Pinpoint the cell where the given text exists, returning its (x, y) midpoint coordinate. 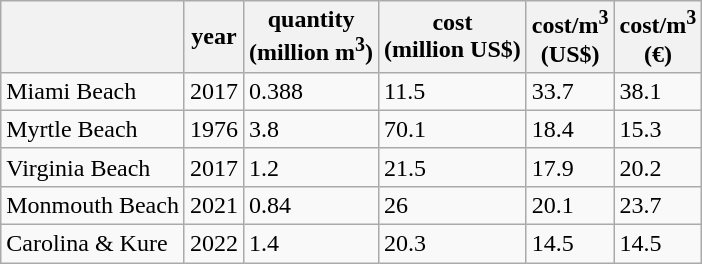
18.4 (570, 129)
38.1 (658, 91)
1976 (214, 129)
20.3 (453, 244)
15.3 (658, 129)
3.8 (312, 129)
Virginia Beach (93, 167)
21.5 (453, 167)
quantity (million m3) (312, 37)
1.4 (312, 244)
Myrtle Beach (93, 129)
11.5 (453, 91)
0.84 (312, 205)
33.7 (570, 91)
23.7 (658, 205)
0.388 (312, 91)
Carolina & Kure (93, 244)
cost(million US$) (453, 37)
cost/m3 (US$) (570, 37)
20.1 (570, 205)
year (214, 37)
17.9 (570, 167)
Miami Beach (93, 91)
1.2 (312, 167)
20.2 (658, 167)
26 (453, 205)
2022 (214, 244)
2021 (214, 205)
cost/m3 (€) (658, 37)
70.1 (453, 129)
Monmouth Beach (93, 205)
